Provide the [X, Y] coordinate of the cell's center where the given text is located.  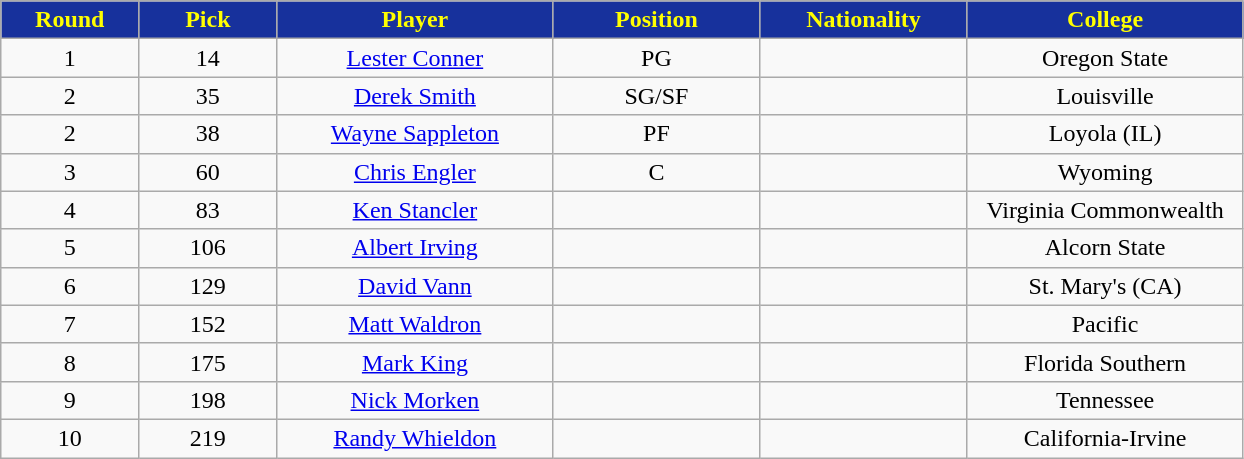
Tennessee [1105, 400]
60 [208, 172]
38 [208, 134]
SG/SF [656, 96]
C [656, 172]
Florida Southern [1105, 362]
Wyoming [1105, 172]
St. Mary's (CA) [1105, 286]
Round [70, 20]
Nick Morken [415, 400]
3 [70, 172]
Pacific [1105, 324]
California-Irvine [1105, 438]
Virginia Commonwealth [1105, 210]
4 [70, 210]
Lester Conner [415, 58]
Matt Waldron [415, 324]
Louisville [1105, 96]
Player [415, 20]
152 [208, 324]
129 [208, 286]
PF [656, 134]
Nationality [864, 20]
219 [208, 438]
198 [208, 400]
Randy Whieldon [415, 438]
10 [70, 438]
7 [70, 324]
Ken Stancler [415, 210]
6 [70, 286]
David Vann [415, 286]
PG [656, 58]
14 [208, 58]
Wayne Sappleton [415, 134]
Pick [208, 20]
175 [208, 362]
Position [656, 20]
Albert Irving [415, 248]
8 [70, 362]
5 [70, 248]
9 [70, 400]
35 [208, 96]
Chris Engler [415, 172]
College [1105, 20]
Alcorn State [1105, 248]
106 [208, 248]
1 [70, 58]
Derek Smith [415, 96]
83 [208, 210]
Loyola (IL) [1105, 134]
Mark King [415, 362]
Oregon State [1105, 58]
